For the text-containing cell, return its midpoint in [X, Y] coordinate format. 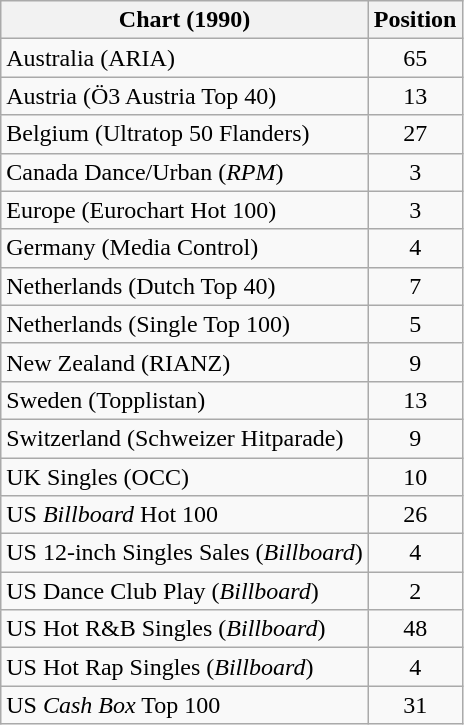
Canada Dance/Urban (RPM) [185, 172]
26 [415, 515]
Netherlands (Single Top 100) [185, 324]
Netherlands (Dutch Top 40) [185, 286]
5 [415, 324]
Position [415, 20]
US Hot R&B Singles (Billboard) [185, 629]
Chart (1990) [185, 20]
10 [415, 477]
US Billboard Hot 100 [185, 515]
65 [415, 58]
US 12-inch Singles Sales (Billboard) [185, 553]
7 [415, 286]
Belgium (Ultratop 50 Flanders) [185, 134]
Australia (ARIA) [185, 58]
Europe (Eurochart Hot 100) [185, 210]
US Cash Box Top 100 [185, 705]
Sweden (Topplistan) [185, 400]
48 [415, 629]
New Zealand (RIANZ) [185, 362]
UK Singles (OCC) [185, 477]
US Dance Club Play (Billboard) [185, 591]
Austria (Ö3 Austria Top 40) [185, 96]
Germany (Media Control) [185, 248]
Switzerland (Schweizer Hitparade) [185, 438]
US Hot Rap Singles (Billboard) [185, 667]
27 [415, 134]
31 [415, 705]
2 [415, 591]
